Identify which cell holds the provided text, then report its [X, Y] central coordinate. 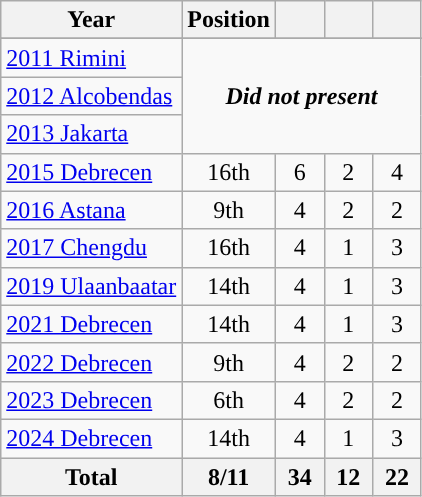
12 [348, 477]
2013 Jakarta [92, 134]
Did not present [302, 96]
6th [229, 400]
22 [398, 477]
6 [300, 172]
2012 Alcobendas [92, 96]
2023 Debrecen [92, 400]
2011 Rimini [92, 58]
2017 Chengdu [92, 248]
Position [229, 20]
34 [300, 477]
Year [92, 20]
Total [92, 477]
2022 Debrecen [92, 362]
2015 Debrecen [92, 172]
2016 Astana [92, 210]
2019 Ulaanbaatar [92, 286]
2021 Debrecen [92, 324]
2024 Debrecen [92, 438]
8/11 [229, 477]
